Extract the (X, Y) coordinate from the center of the cell holding the provided text.  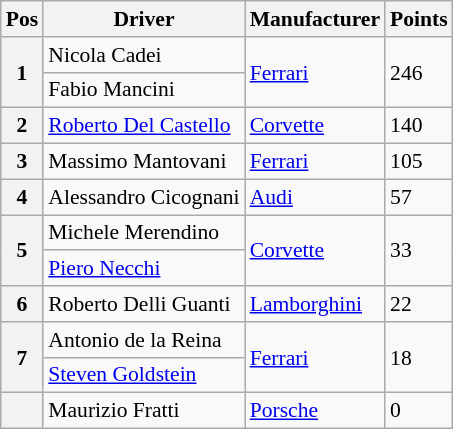
105 (419, 162)
Roberto Delli Guanti (144, 304)
57 (419, 197)
Nicola Cadei (144, 55)
246 (419, 72)
3 (22, 162)
Steven Goldstein (144, 375)
7 (22, 358)
Points (419, 19)
4 (22, 197)
Fabio Mancini (144, 90)
Porsche (315, 411)
18 (419, 358)
Pos (22, 19)
Antonio de la Reina (144, 340)
Manufacturer (315, 19)
Roberto Del Castello (144, 126)
Piero Necchi (144, 269)
1 (22, 72)
33 (419, 250)
Michele Merendino (144, 233)
Lamborghini (315, 304)
Alessandro Cicognani (144, 197)
2 (22, 126)
Audi (315, 197)
6 (22, 304)
5 (22, 250)
22 (419, 304)
Maurizio Fratti (144, 411)
Driver (144, 19)
Massimo Mantovani (144, 162)
0 (419, 411)
140 (419, 126)
